Return the (x, y) coordinate for the center point of the cell that contains the specified text.  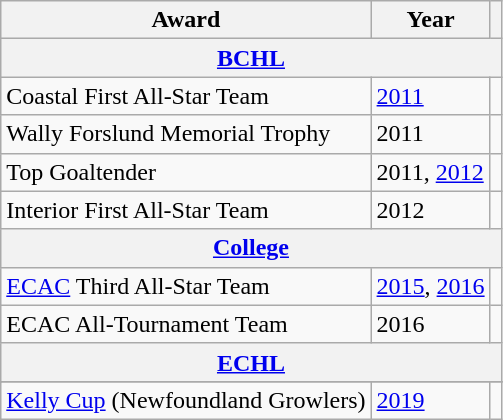
2016 (430, 324)
ECHL (251, 362)
Award (186, 20)
Interior First All-Star Team (186, 210)
2019 (430, 400)
Coastal First All-Star Team (186, 96)
Wally Forslund Memorial Trophy (186, 134)
Top Goaltender (186, 172)
Year (430, 20)
2015, 2016 (430, 286)
2012 (430, 210)
ECAC All-Tournament Team (186, 324)
College (251, 248)
2011, 2012 (430, 172)
ECAC Third All-Star Team (186, 286)
BCHL (251, 58)
Kelly Cup (Newfoundland Growlers) (186, 400)
